Detect which cell encompasses the target text, then output its (X, Y) center coordinate. 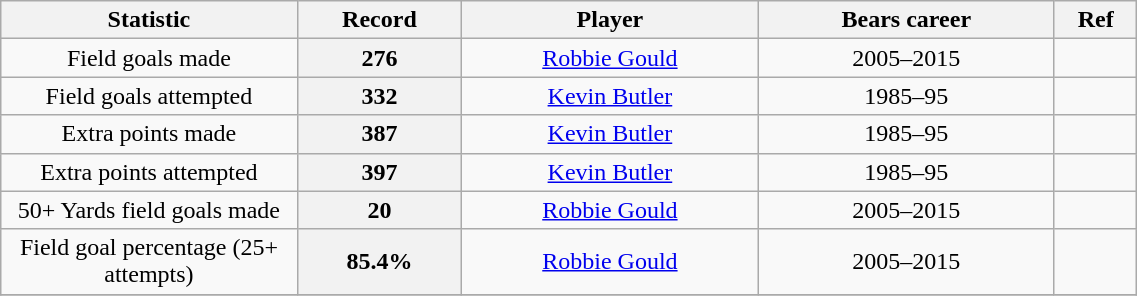
50+ Yards field goals made (149, 210)
Field goal percentage (25+ attempts) (149, 262)
Field goals attempted (149, 96)
Field goals made (149, 58)
387 (380, 134)
276 (380, 58)
Extra points made (149, 134)
Extra points attempted (149, 172)
Statistic (149, 20)
Ref (1095, 20)
Player (610, 20)
397 (380, 172)
Bears career (906, 20)
332 (380, 96)
Record (380, 20)
85.4% (380, 262)
20 (380, 210)
